Provide the (x, y) coordinate of the cell's center where the given text is located.  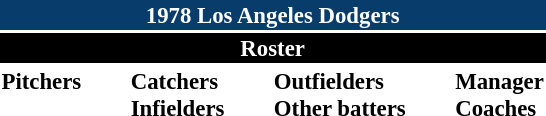
Roster (272, 48)
1978 Los Angeles Dodgers (272, 15)
